Capture the cell that displays the provided text and extract its [X, Y] central coordinate. 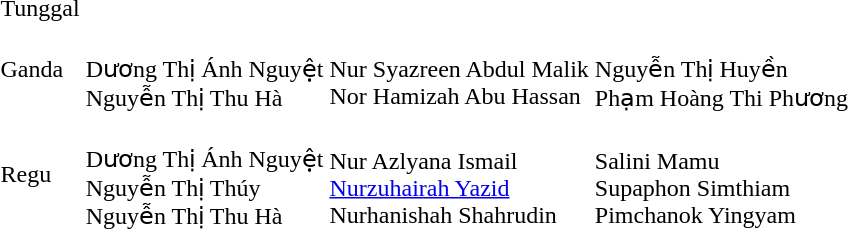
Nur Syazreen Abdul MalikNor Hamizah Abu Hassan [459, 70]
Dương Thị Ánh NguyệtNguyễn Thị Thu Hà [204, 70]
